Return the [X, Y] coordinate for the center point of the cell that contains the specified text.  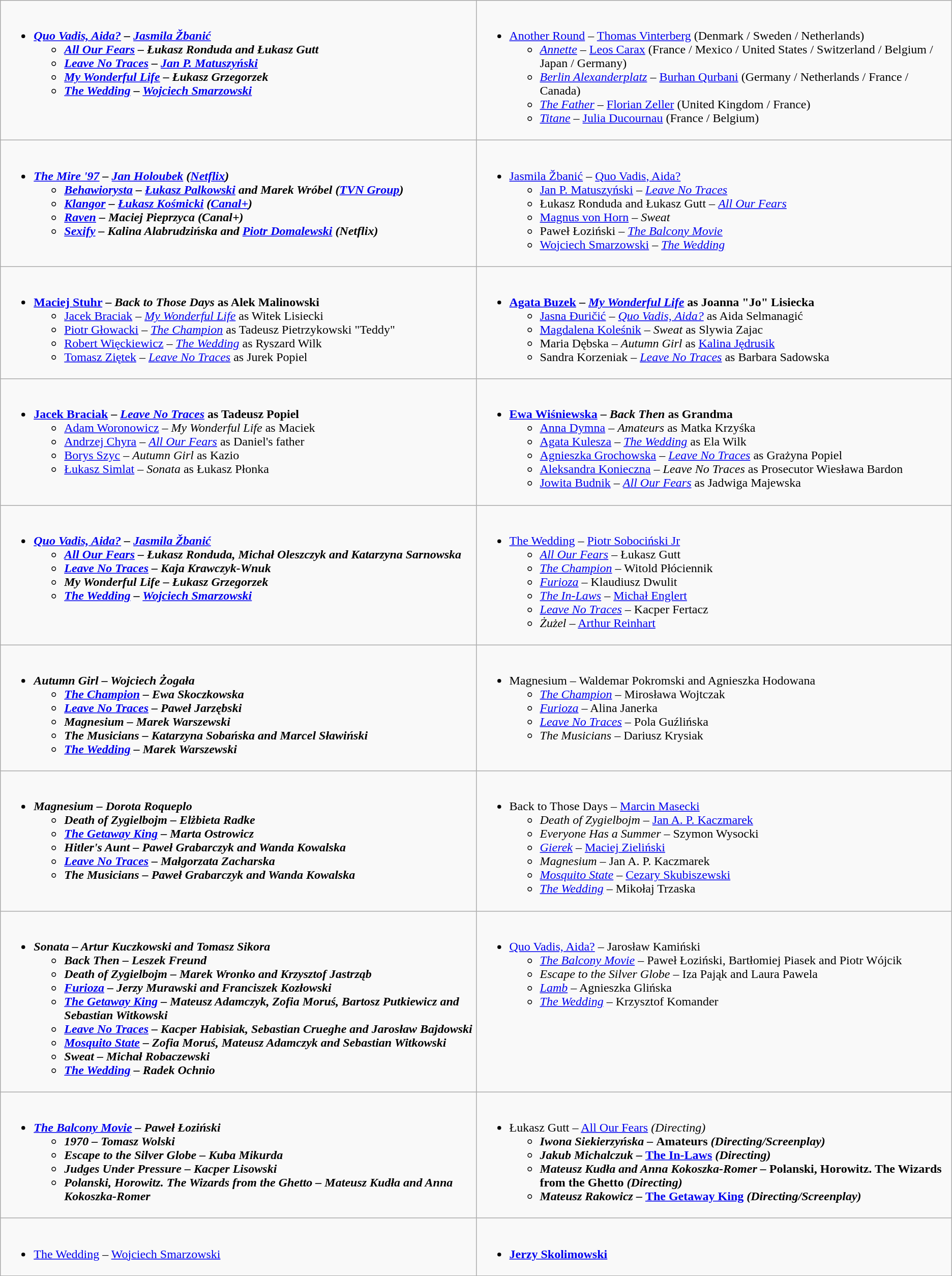
The Wedding – Wojciech Smarzowski [238, 1247]
Jerzy Skolimowski [714, 1247]
